For the text-containing cell, return its midpoint in (x, y) coordinate format. 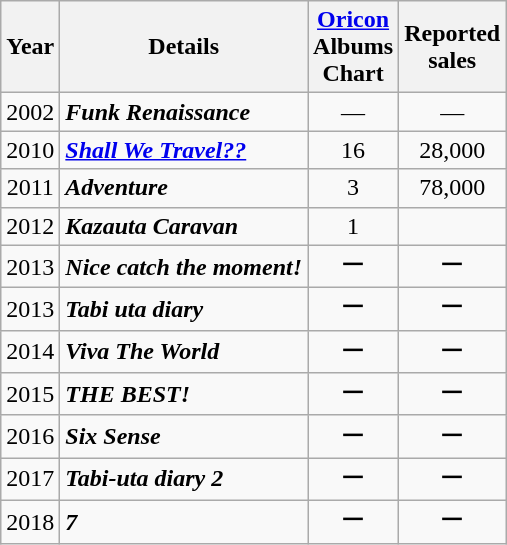
THE BEST! (184, 394)
7 (184, 522)
2016 (30, 436)
Year (30, 47)
2017 (30, 480)
Reportedsales (452, 47)
78,000 (452, 188)
Adventure (184, 188)
2002 (30, 112)
1 (354, 226)
2014 (30, 352)
Shall We Travel?? (184, 150)
Details (184, 47)
2011 (30, 188)
Six Sense (184, 436)
Nice catch the moment! (184, 266)
OriconAlbumsChart (354, 47)
Kazauta Caravan (184, 226)
Viva The World (184, 352)
2010 (30, 150)
16 (354, 150)
Tabi-uta diary 2 (184, 480)
2012 (30, 226)
3 (354, 188)
Tabi uta diary (184, 310)
2015 (30, 394)
28,000 (452, 150)
Funk Renaissance (184, 112)
2018 (30, 522)
